Extract the [X, Y] coordinate from the center of the cell holding the provided text.  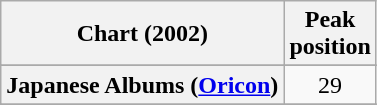
Peakposition [330, 34]
Chart (2002) [142, 34]
Japanese Albums (Oricon) [142, 85]
29 [330, 85]
